Capture the cell that displays the provided text and extract its (x, y) central coordinate. 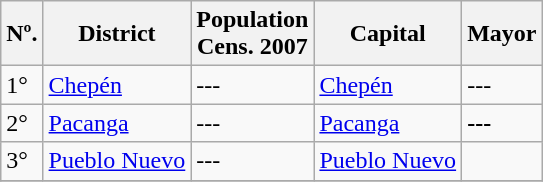
District (117, 34)
1° (22, 85)
2° (22, 123)
Nº. (22, 34)
PopulationCens. 2007 (252, 34)
Capital (388, 34)
Mayor (502, 34)
3° (22, 161)
